From the cell containing the given text, extract its center point as [X, Y] coordinate. 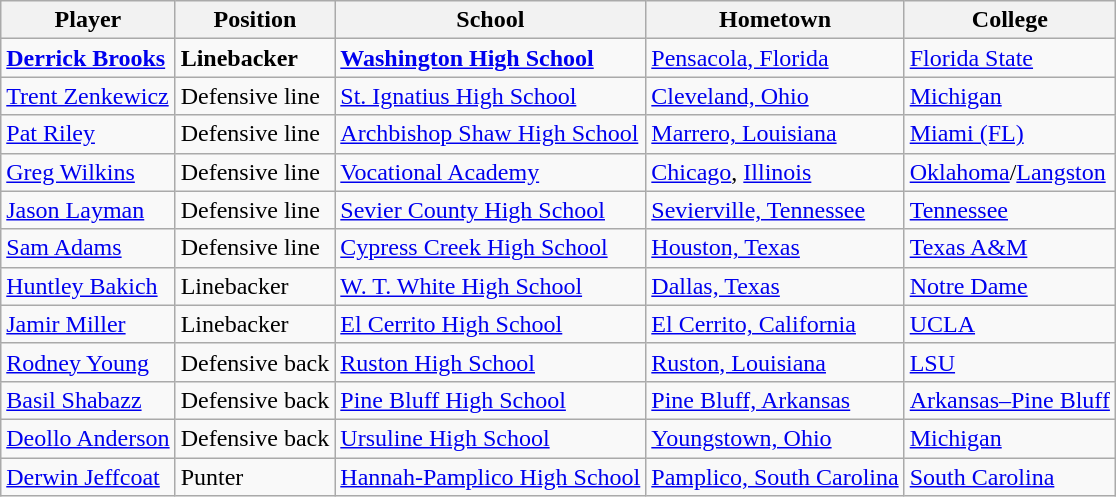
Ursuline High School [490, 438]
Cleveland, Ohio [775, 96]
W. T. White High School [490, 286]
Derwin Jeffcoat [88, 477]
Hannah-Pamplico High School [490, 477]
St. Ignatius High School [490, 96]
Chicago, Illinois [775, 172]
School [490, 20]
Dallas, Texas [775, 286]
UCLA [1010, 324]
Pamplico, South Carolina [775, 477]
Marrero, Louisiana [775, 134]
Sevier County High School [490, 210]
Derrick Brooks [88, 58]
LSU [1010, 362]
Rodney Young [88, 362]
Player [88, 20]
Pine Bluff High School [490, 400]
Houston, Texas [775, 248]
Sam Adams [88, 248]
Sevierville, Tennessee [775, 210]
Youngstown, Ohio [775, 438]
Washington High School [490, 58]
Texas A&M [1010, 248]
Archbishop Shaw High School [490, 134]
Jamir Miller [88, 324]
Greg Wilkins [88, 172]
South Carolina [1010, 477]
Miami (FL) [1010, 134]
Deollo Anderson [88, 438]
Pine Bluff, Arkansas [775, 400]
El Cerrito, California [775, 324]
College [1010, 20]
Notre Dame [1010, 286]
Oklahoma/Langston [1010, 172]
Punter [255, 477]
Ruston, Louisiana [775, 362]
Position [255, 20]
Pat Riley [88, 134]
Huntley Bakich [88, 286]
Jason Layman [88, 210]
Tennessee [1010, 210]
Basil Shabazz [88, 400]
Vocational Academy [490, 172]
El Cerrito High School [490, 324]
Trent Zenkewicz [88, 96]
Hometown [775, 20]
Pensacola, Florida [775, 58]
Cypress Creek High School [490, 248]
Ruston High School [490, 362]
Arkansas–Pine Bluff [1010, 400]
Florida State [1010, 58]
